From the cell containing the given text, extract its center point as [X, Y] coordinate. 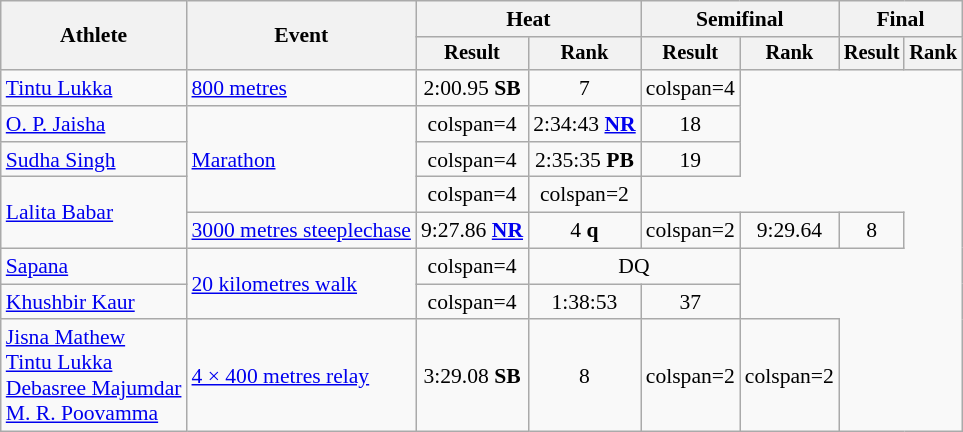
3:29.08 SB [472, 376]
Tintu Lukka [94, 88]
Event [301, 36]
Lalita Babar [94, 212]
Sapana [94, 267]
2:00.95 SB [472, 88]
9:27.86 NR [472, 231]
4 × 400 metres relay [301, 376]
9:29.64 [790, 231]
1:38:53 [584, 302]
3000 metres steeplechase [301, 231]
800 metres [301, 88]
O. P. Jaisha [94, 124]
Semifinal [740, 19]
Khushbir Kaur [94, 302]
Heat [528, 19]
Athlete [94, 36]
DQ [634, 267]
19 [690, 160]
18 [690, 124]
2:34:43 NR [584, 124]
7 [584, 88]
37 [690, 302]
Marathon [301, 160]
Final [900, 19]
4 q [584, 231]
2:35:35 PB [584, 160]
Jisna Mathew Tintu Lukka Debasree Majumdar M. R. Poovamma [94, 376]
20 kilometres walk [301, 284]
Sudha Singh [94, 160]
